Output the (x, y) coordinate of the center of the cell containing the given text.  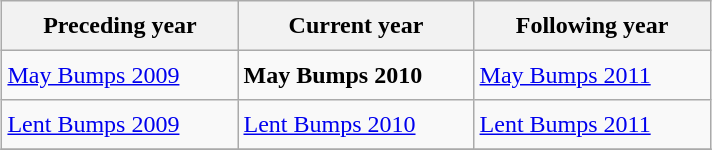
Lent Bumps 2009 (120, 125)
May Bumps 2009 (120, 75)
Current year (356, 26)
Lent Bumps 2010 (356, 125)
May Bumps 2010 (356, 75)
Lent Bumps 2011 (592, 125)
May Bumps 2011 (592, 75)
Following year (592, 26)
Preceding year (120, 26)
